Provide the (X, Y) coordinate of the cell's center where the given text is located.  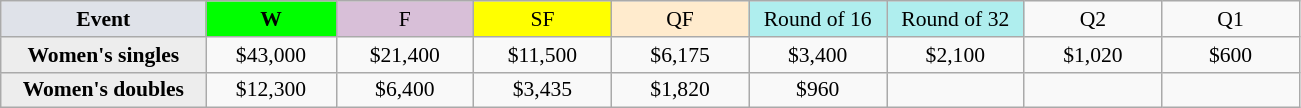
$600 (1231, 55)
$12,300 (271, 90)
Round of 16 (818, 19)
F (405, 19)
$1,020 (1093, 55)
QF (680, 19)
Round of 32 (955, 19)
$11,500 (543, 55)
SF (543, 19)
$6,175 (680, 55)
$960 (818, 90)
$3,400 (818, 55)
$2,100 (955, 55)
Women's singles (104, 55)
$21,400 (405, 55)
W (271, 19)
Women's doubles (104, 90)
Q2 (1093, 19)
Q1 (1231, 19)
$6,400 (405, 90)
Event (104, 19)
$1,820 (680, 90)
$43,000 (271, 55)
$3,435 (543, 90)
